Extract the (X, Y) coordinate from the center of the cell holding the provided text.  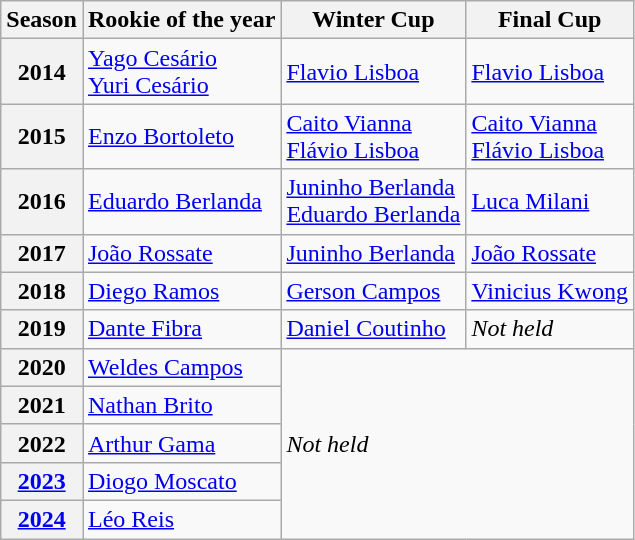
Diego Ramos (181, 291)
2022 (42, 443)
Winter Cup (374, 20)
2019 (42, 329)
Weldes Campos (181, 367)
Luca Milani (550, 202)
Juninho Berlanda Eduardo Berlanda (374, 202)
Eduardo Berlanda (181, 202)
2020 (42, 367)
Final Cup (550, 20)
Arthur Gama (181, 443)
2017 (42, 253)
Season (42, 20)
2024 (42, 519)
2014 (42, 72)
Yago Cesário Yuri Cesário (181, 72)
2023 (42, 481)
Gerson Campos (374, 291)
Rookie of the year (181, 20)
2016 (42, 202)
Vinicius Kwong (550, 291)
2021 (42, 405)
Juninho Berlanda (374, 253)
Enzo Bortoleto (181, 136)
Léo Reis (181, 519)
Nathan Brito (181, 405)
2018 (42, 291)
Daniel Coutinho (374, 329)
Diogo Moscato (181, 481)
2015 (42, 136)
Dante Fibra (181, 329)
